From the cell containing the given text, extract its center point as (x, y) coordinate. 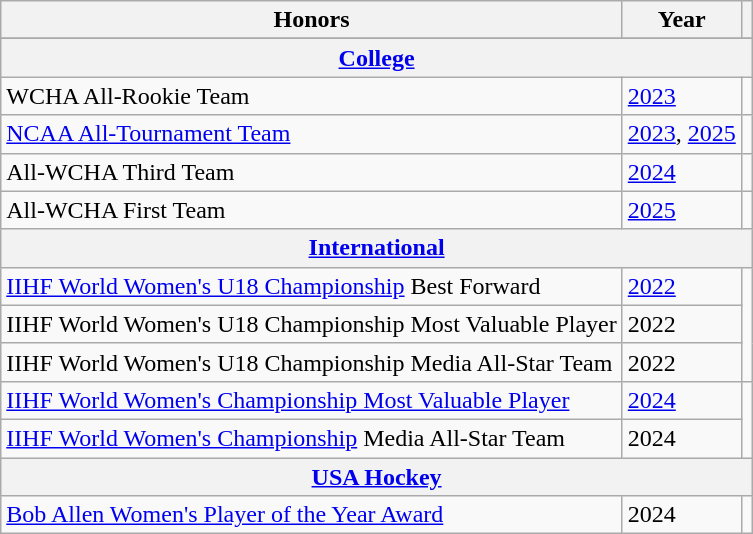
NCAA All-Tournament Team (312, 134)
2025 (682, 210)
2023 (682, 96)
2023, 2025 (682, 134)
IIHF World Women's Championship Most Valuable Player (312, 400)
Year (682, 20)
College (377, 58)
IIHF World Women's Championship Media All-Star Team (312, 438)
All-WCHA First Team (312, 210)
IIHF World Women's U18 Championship Media All-Star Team (312, 362)
All-WCHA Third Team (312, 172)
Bob Allen Women's Player of the Year Award (312, 515)
WCHA All-Rookie Team (312, 96)
Honors (312, 20)
International (377, 248)
IIHF World Women's U18 Championship Most Valuable Player (312, 324)
USA Hockey (377, 477)
IIHF World Women's U18 Championship Best Forward (312, 286)
